Pinpoint the cell where the given text exists, returning its [X, Y] midpoint coordinate. 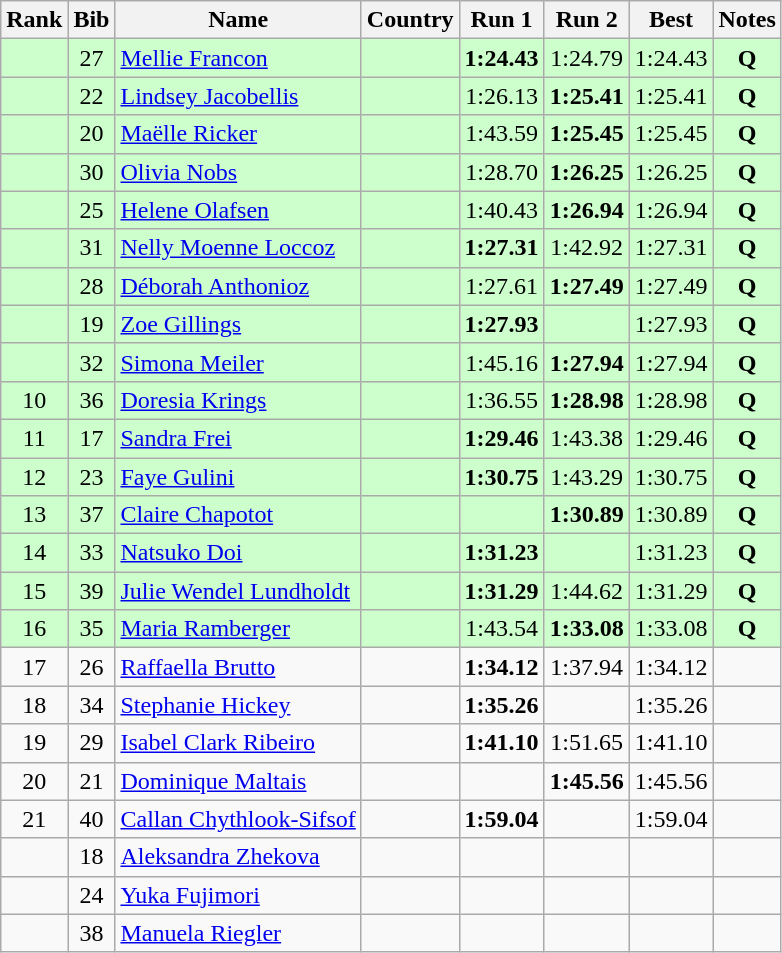
1:43.29 [586, 477]
32 [92, 362]
23 [92, 477]
Déborah Anthonioz [238, 286]
Best [671, 20]
Callan Chythlook-Sifsof [238, 819]
1:42.92 [586, 248]
14 [34, 553]
Zoe Gillings [238, 324]
24 [92, 895]
Natsuko Doi [238, 553]
39 [92, 591]
34 [92, 705]
Helene Olafsen [238, 210]
Claire Chapotot [238, 515]
26 [92, 667]
Lindsey Jacobellis [238, 96]
Mellie Francon [238, 58]
Maëlle Ricker [238, 134]
38 [92, 933]
Manuela Riegler [238, 933]
Simona Meiler [238, 362]
Notes [747, 20]
1:36.55 [502, 400]
Run 2 [586, 20]
Faye Gulini [238, 477]
1:37.94 [586, 667]
Aleksandra Zhekova [238, 857]
Isabel Clark Ribeiro [238, 743]
33 [92, 553]
37 [92, 515]
Stephanie Hickey [238, 705]
Olivia Nobs [238, 172]
11 [34, 438]
1:40.43 [502, 210]
30 [92, 172]
Rank [34, 20]
27 [92, 58]
Country [410, 20]
1:27.61 [502, 286]
Dominique Maltais [238, 781]
Name [238, 20]
Sandra Frei [238, 438]
22 [92, 96]
16 [34, 629]
12 [34, 477]
1:43.38 [586, 438]
Maria Ramberger [238, 629]
1:26.13 [502, 96]
31 [92, 248]
35 [92, 629]
1:51.65 [586, 743]
10 [34, 400]
Yuka Fujimori [238, 895]
1:28.70 [502, 172]
Run 1 [502, 20]
Julie Wendel Lundholdt [238, 591]
Raffaella Brutto [238, 667]
1:43.54 [502, 629]
29 [92, 743]
15 [34, 591]
Nelly Moenne Loccoz [238, 248]
36 [92, 400]
Bib [92, 20]
28 [92, 286]
1:45.16 [502, 362]
25 [92, 210]
1:44.62 [586, 591]
1:24.79 [586, 58]
40 [92, 819]
1:43.59 [502, 134]
Doresia Krings [238, 400]
13 [34, 515]
